Locate the cell with the specified text and output its (x, y) center coordinate. 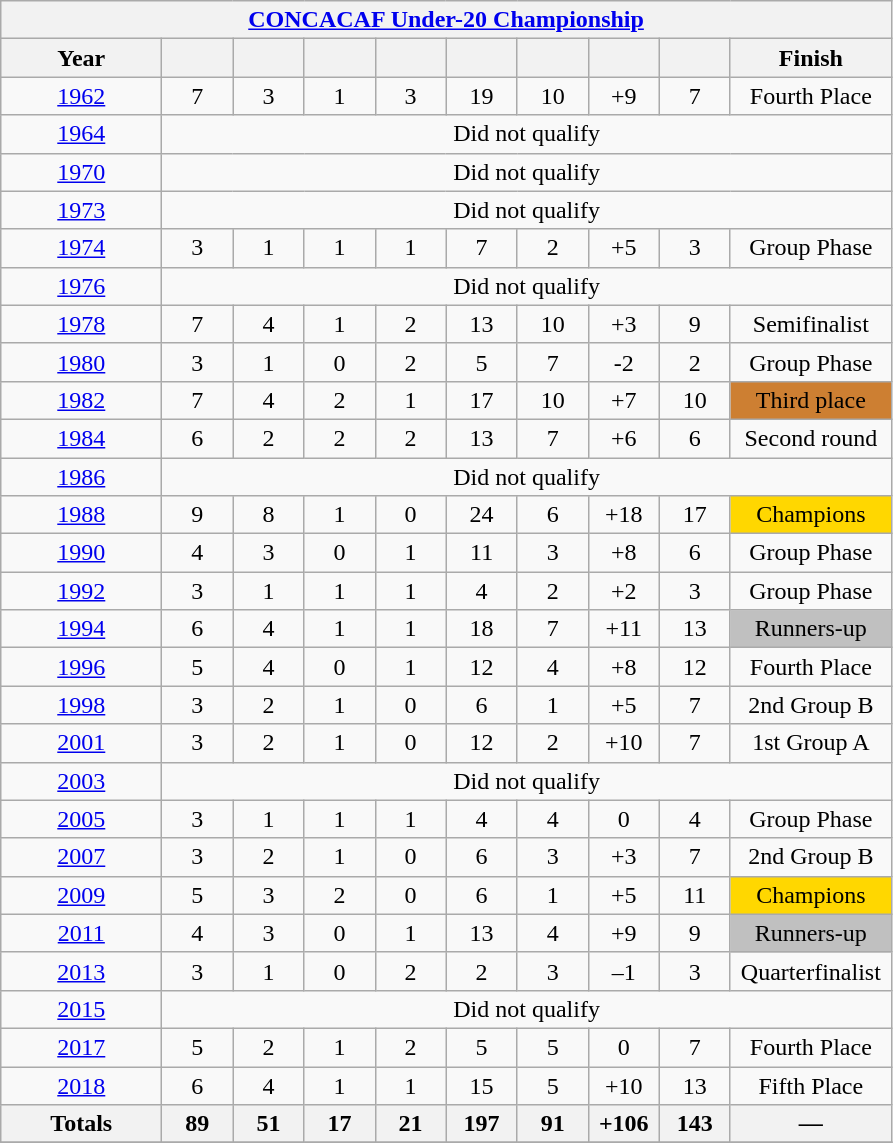
1964 (82, 134)
1984 (82, 438)
1976 (82, 286)
1996 (82, 667)
Fifth Place (810, 1085)
— (810, 1124)
1970 (82, 172)
1994 (82, 629)
-2 (624, 362)
CONCACAF Under-20 Championship (446, 20)
Second round (810, 438)
2001 (82, 743)
8 (268, 515)
197 (482, 1124)
Finish (810, 58)
2017 (82, 1047)
2003 (82, 781)
1974 (82, 248)
2009 (82, 895)
+2 (624, 591)
1982 (82, 400)
1986 (82, 477)
1978 (82, 324)
Year (82, 58)
2015 (82, 1009)
1988 (82, 515)
2011 (82, 933)
Semifinalist (810, 324)
+106 (624, 1124)
+18 (624, 515)
24 (482, 515)
18 (482, 629)
+6 (624, 438)
1992 (82, 591)
Quarterfinalist (810, 971)
143 (694, 1124)
51 (268, 1124)
1990 (82, 553)
1973 (82, 210)
91 (552, 1124)
Totals (82, 1124)
2013 (82, 971)
1962 (82, 96)
Third place (810, 400)
+11 (624, 629)
89 (198, 1124)
19 (482, 96)
15 (482, 1085)
1998 (82, 705)
1st Group A (810, 743)
1980 (82, 362)
2005 (82, 819)
2018 (82, 1085)
–1 (624, 971)
21 (410, 1124)
+7 (624, 400)
2007 (82, 857)
